Determine the [X, Y] coordinate at the center of the cell enclosing the given text.  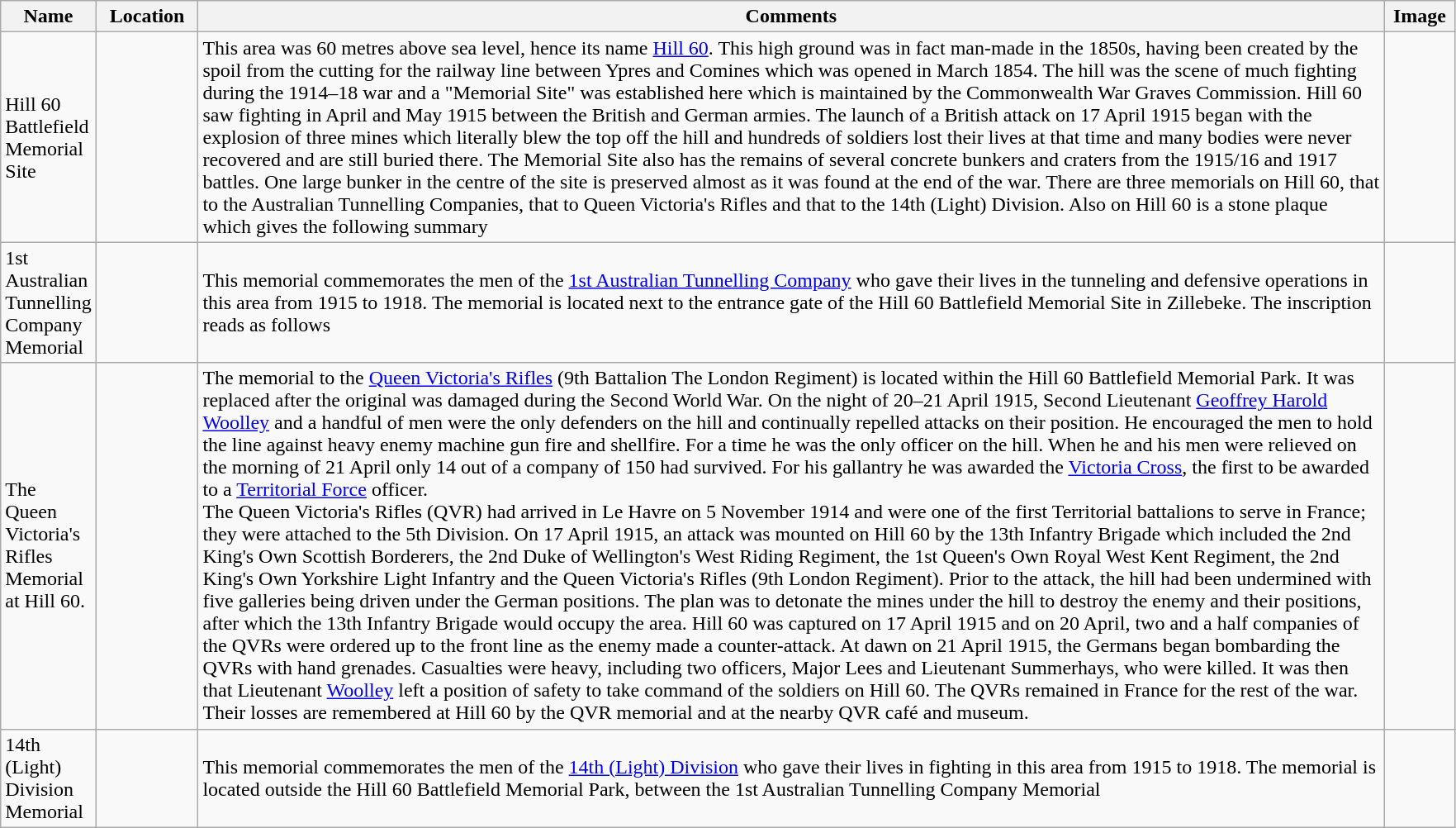
Image [1420, 17]
Location [147, 17]
Comments [791, 17]
14th (Light) Division Memorial [49, 778]
The Queen Victoria's Rifles Memorial at Hill 60. [49, 545]
Name [49, 17]
1st Australian Tunnelling Company Memorial [49, 302]
Hill 60 Battlefield Memorial Site [49, 137]
